From the cell containing the given text, extract its center point as [x, y] coordinate. 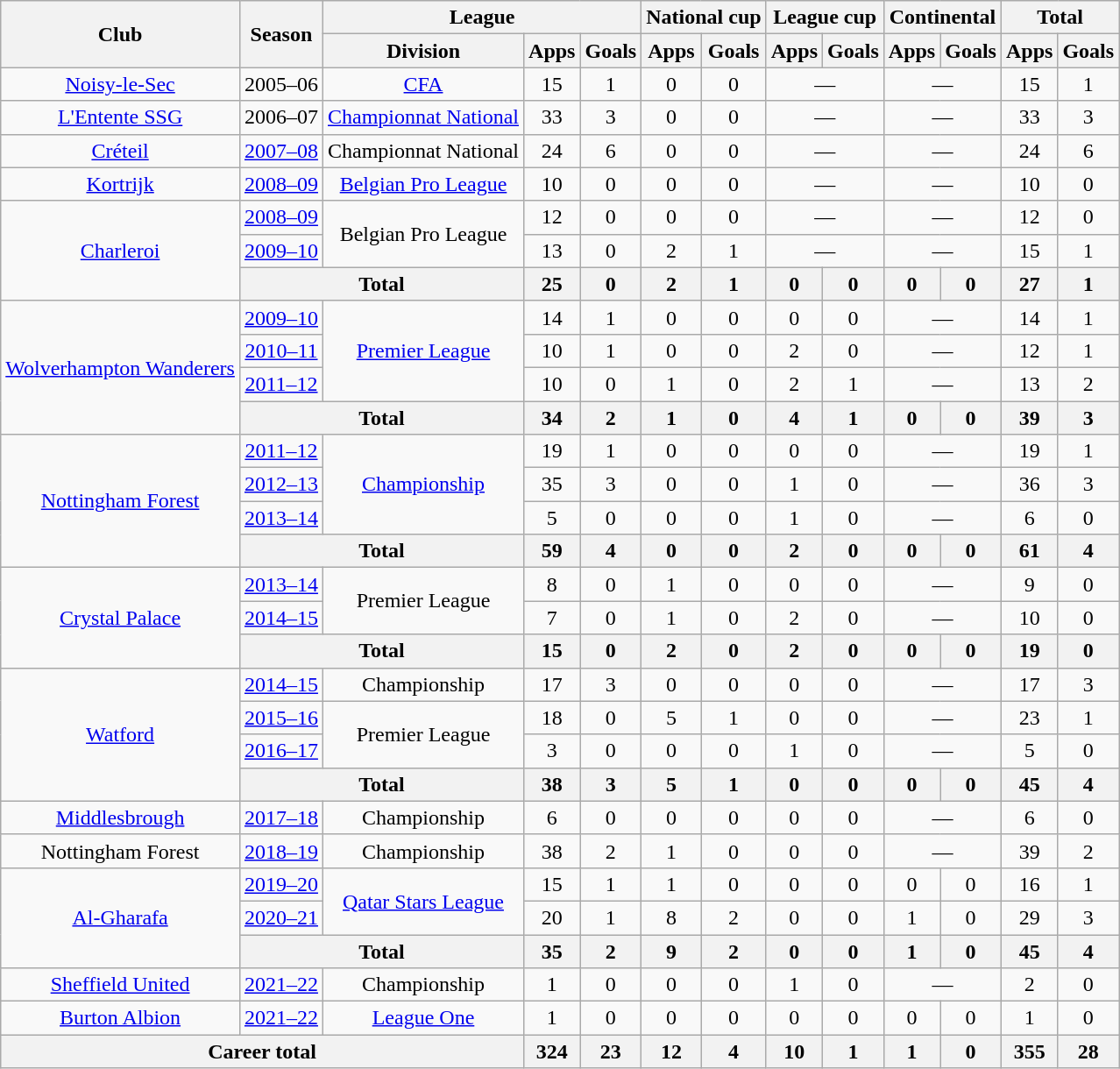
League One [422, 1018]
2018–19 [280, 851]
Continental [942, 18]
League cup [825, 18]
Burton Albion [121, 1018]
Charleroi [121, 251]
L'Entente SSG [121, 117]
2016–17 [280, 751]
Crystal Palace [121, 618]
25 [552, 284]
Career total [263, 1051]
36 [1029, 485]
324 [552, 1051]
Qatar Stars League [422, 901]
Season [280, 34]
27 [1029, 284]
16 [1029, 884]
29 [1029, 917]
18 [552, 718]
Noisy-le-Sec [121, 84]
Division [422, 51]
2015–16 [280, 718]
34 [552, 418]
2005–06 [280, 84]
Middlesbrough [121, 818]
Club [121, 34]
Créteil [121, 151]
20 [552, 917]
2007–08 [280, 151]
28 [1088, 1051]
2017–18 [280, 818]
CFA [422, 84]
Wolverhampton Wanderers [121, 367]
Kortrijk [121, 184]
National cup [704, 18]
Watford [121, 734]
2006–07 [280, 117]
355 [1029, 1051]
League [482, 18]
2019–20 [280, 884]
2020–21 [280, 917]
2010–11 [280, 350]
Sheffield United [121, 985]
Al-Gharafa [121, 917]
59 [552, 551]
7 [552, 618]
2012–13 [280, 485]
61 [1029, 551]
